Provide the (X, Y) coordinate of the cell's center where the given text is located.  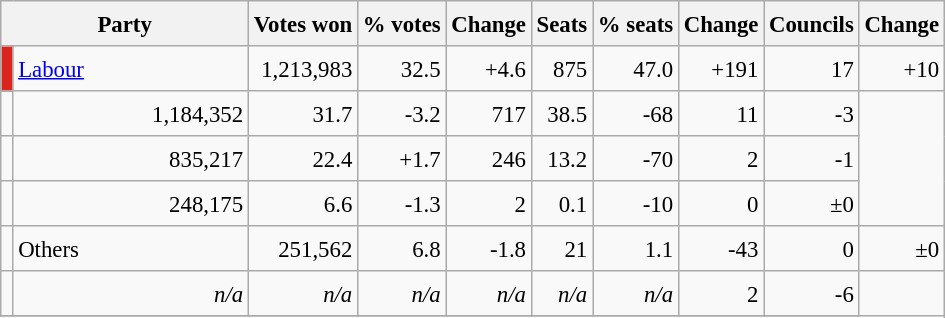
47.0 (635, 68)
-10 (635, 204)
6.8 (402, 248)
38.5 (562, 114)
+10 (902, 68)
31.7 (302, 114)
Others (131, 248)
1,184,352 (131, 114)
32.5 (402, 68)
-3.2 (402, 114)
17 (812, 68)
-6 (812, 294)
Votes won (302, 24)
22.4 (302, 158)
-3 (812, 114)
11 (720, 114)
Party (125, 24)
246 (488, 158)
+191 (720, 68)
Labour (131, 68)
0.1 (562, 204)
+1.7 (402, 158)
21 (562, 248)
-1.8 (488, 248)
717 (488, 114)
6.6 (302, 204)
-1 (812, 158)
Seats (562, 24)
-1.3 (402, 204)
248,175 (131, 204)
1,213,983 (302, 68)
1.1 (635, 248)
% votes (402, 24)
-70 (635, 158)
% seats (635, 24)
-68 (635, 114)
+4.6 (488, 68)
-43 (720, 248)
835,217 (131, 158)
875 (562, 68)
13.2 (562, 158)
Councils (812, 24)
251,562 (302, 248)
